Scan for the cell matching the given text and deliver its [X, Y] coordinate at center. 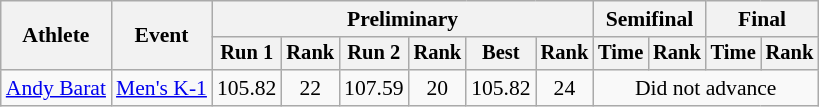
Did not advance [706, 88]
107.59 [374, 88]
Run 2 [374, 54]
Best [500, 54]
Andy Barat [56, 88]
Final [762, 19]
Men's K-1 [162, 88]
24 [565, 88]
22 [310, 88]
Preliminary [402, 19]
Athlete [56, 36]
Event [162, 36]
20 [438, 88]
Semifinal [649, 19]
Run 1 [246, 54]
